From the cell containing the given text, extract its center point as (x, y) coordinate. 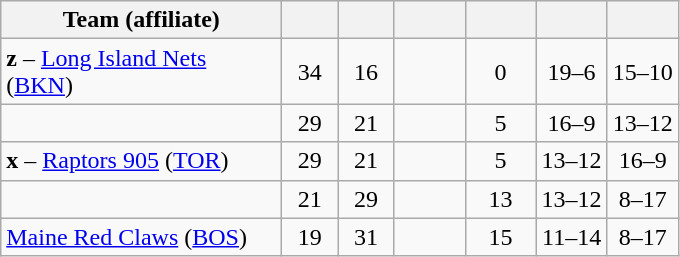
x – Raptors 905 (TOR) (142, 161)
Team (affiliate) (142, 20)
16 (366, 72)
11–14 (572, 237)
34 (310, 72)
z – Long Island Nets (BKN) (142, 72)
Maine Red Claws (BOS) (142, 237)
19–6 (572, 72)
13 (500, 199)
31 (366, 237)
15 (500, 237)
15–10 (642, 72)
19 (310, 237)
0 (500, 72)
